Locate the cell with the specified text and output its (X, Y) center coordinate. 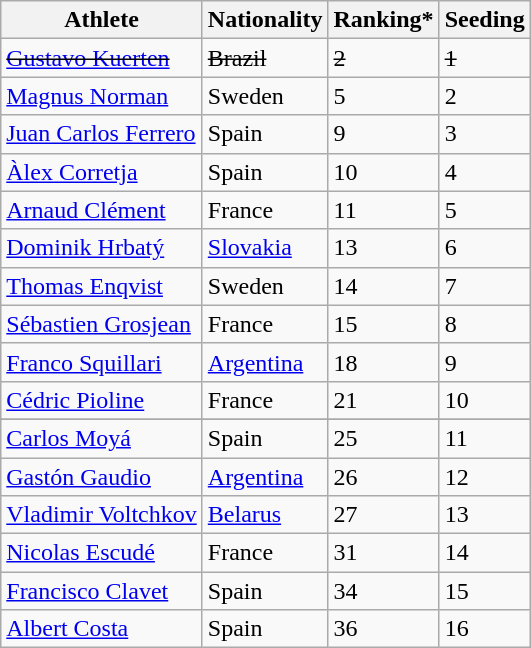
Athlete (102, 20)
Magnus Norman (102, 96)
34 (384, 591)
Albert Costa (102, 629)
Slovakia (265, 248)
6 (484, 248)
Brazil (265, 58)
4 (484, 172)
27 (384, 515)
1 (484, 58)
Gastón Gaudio (102, 477)
Francisco Clavet (102, 591)
Nationality (265, 20)
31 (384, 553)
18 (384, 362)
36 (384, 629)
Vladimir Voltchkov (102, 515)
21 (384, 400)
Thomas Enqvist (102, 286)
3 (484, 134)
Seeding (484, 20)
26 (384, 477)
Àlex Corretja (102, 172)
Arnaud Clément (102, 210)
Nicolas Escudé (102, 553)
7 (484, 286)
Ranking* (384, 20)
Carlos Moyá (102, 438)
Belarus (265, 515)
12 (484, 477)
16 (484, 629)
8 (484, 324)
Franco Squillari (102, 362)
25 (384, 438)
Cédric Pioline (102, 400)
Sébastien Grosjean (102, 324)
Juan Carlos Ferrero (102, 134)
Dominik Hrbatý (102, 248)
Gustavo Kuerten (102, 58)
